Determine the (X, Y) coordinate at the center of the cell enclosing the given text.  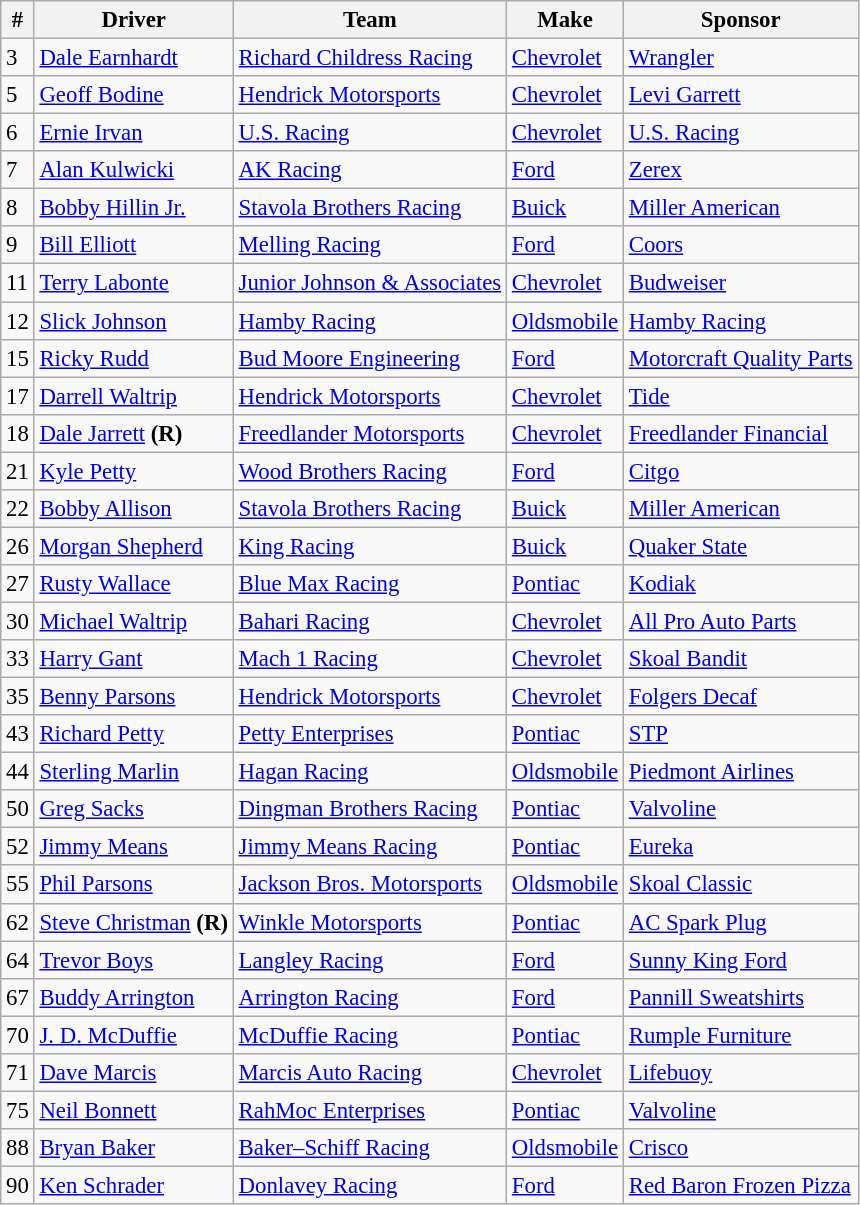
Blue Max Racing (370, 584)
Zerex (740, 170)
AC Spark Plug (740, 922)
Wrangler (740, 58)
Freedlander Motorsports (370, 433)
All Pro Auto Parts (740, 621)
Skoal Classic (740, 885)
Jimmy Means Racing (370, 847)
9 (18, 245)
Winkle Motorsports (370, 922)
71 (18, 1073)
44 (18, 772)
Bahari Racing (370, 621)
Budweiser (740, 283)
Steve Christman (R) (134, 922)
75 (18, 1110)
Darrell Waltrip (134, 396)
Freedlander Financial (740, 433)
52 (18, 847)
Ken Schrader (134, 1185)
Pannill Sweatshirts (740, 997)
Bill Elliott (134, 245)
AK Racing (370, 170)
Dale Earnhardt (134, 58)
Donlavey Racing (370, 1185)
5 (18, 95)
90 (18, 1185)
King Racing (370, 546)
Wood Brothers Racing (370, 471)
22 (18, 509)
Ernie Irvan (134, 133)
Baker–Schiff Racing (370, 1148)
Mach 1 Racing (370, 659)
Richard Childress Racing (370, 58)
Michael Waltrip (134, 621)
Dale Jarrett (R) (134, 433)
21 (18, 471)
Bobby Hillin Jr. (134, 208)
Harry Gant (134, 659)
8 (18, 208)
J. D. McDuffie (134, 1035)
Benny Parsons (134, 697)
Coors (740, 245)
Jackson Bros. Motorsports (370, 885)
Sunny King Ford (740, 960)
Slick Johnson (134, 321)
11 (18, 283)
35 (18, 697)
Red Baron Frozen Pizza (740, 1185)
Kyle Petty (134, 471)
Sterling Marlin (134, 772)
Tide (740, 396)
Rumple Furniture (740, 1035)
Junior Johnson & Associates (370, 283)
Greg Sacks (134, 809)
RahMoc Enterprises (370, 1110)
Terry Labonte (134, 283)
15 (18, 358)
3 (18, 58)
Ricky Rudd (134, 358)
Phil Parsons (134, 885)
Petty Enterprises (370, 734)
Quaker State (740, 546)
Kodiak (740, 584)
Bobby Allison (134, 509)
Alan Kulwicki (134, 170)
55 (18, 885)
7 (18, 170)
Dave Marcis (134, 1073)
Neil Bonnett (134, 1110)
88 (18, 1148)
Langley Racing (370, 960)
Folgers Decaf (740, 697)
Dingman Brothers Racing (370, 809)
26 (18, 546)
Buddy Arrington (134, 997)
Melling Racing (370, 245)
12 (18, 321)
Crisco (740, 1148)
17 (18, 396)
Bud Moore Engineering (370, 358)
50 (18, 809)
# (18, 20)
Morgan Shepherd (134, 546)
Team (370, 20)
STP (740, 734)
6 (18, 133)
Lifebuoy (740, 1073)
30 (18, 621)
Sponsor (740, 20)
Levi Garrett (740, 95)
Bryan Baker (134, 1148)
Jimmy Means (134, 847)
Geoff Bodine (134, 95)
Trevor Boys (134, 960)
Make (566, 20)
McDuffie Racing (370, 1035)
Richard Petty (134, 734)
Rusty Wallace (134, 584)
70 (18, 1035)
Motorcraft Quality Parts (740, 358)
Hagan Racing (370, 772)
Arrington Racing (370, 997)
62 (18, 922)
Citgo (740, 471)
Skoal Bandit (740, 659)
18 (18, 433)
Piedmont Airlines (740, 772)
33 (18, 659)
Eureka (740, 847)
43 (18, 734)
Driver (134, 20)
27 (18, 584)
67 (18, 997)
Marcis Auto Racing (370, 1073)
64 (18, 960)
